Return [x, y] of the center of cell containing provided text 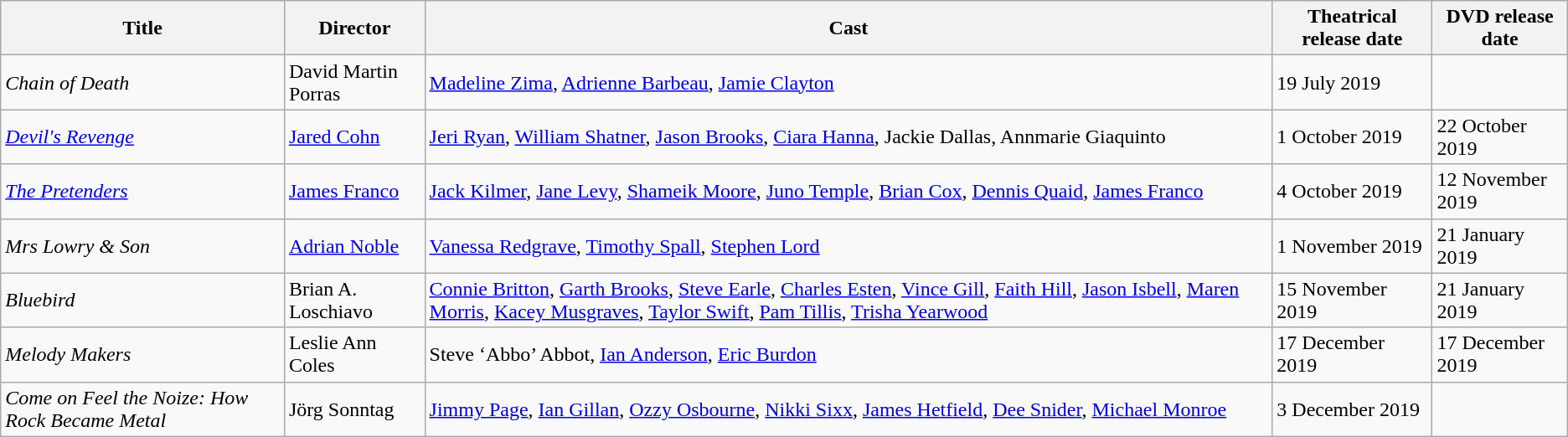
Brian A. Loschiavo [354, 300]
Devil's Revenge [142, 137]
12 November 2019 [1499, 191]
22 October 2019 [1499, 137]
Director [354, 28]
4 October 2019 [1352, 191]
Vanessa Redgrave, Timothy Spall, Stephen Lord [848, 246]
Jared Cohn [354, 137]
Jörg Sonntag [354, 409]
1 October 2019 [1352, 137]
The Pretenders [142, 191]
Theatrical release date [1352, 28]
Chain of Death [142, 82]
3 December 2019 [1352, 409]
Cast [848, 28]
Steve ‘Abbo’ Abbot, Ian Anderson, Eric Burdon [848, 355]
15 November 2019 [1352, 300]
Mrs Lowry & Son [142, 246]
David Martin Porras [354, 82]
James Franco [354, 191]
Madeline Zima, Adrienne Barbeau, Jamie Clayton [848, 82]
DVD release date [1499, 28]
Title [142, 28]
Melody Makers [142, 355]
1 November 2019 [1352, 246]
Come on Feel the Noize: How Rock Became Metal [142, 409]
Leslie Ann Coles [354, 355]
Jack Kilmer, Jane Levy, Shameik Moore, Juno Temple, Brian Cox, Dennis Quaid, James Franco [848, 191]
Adrian Noble [354, 246]
19 July 2019 [1352, 82]
Jimmy Page, Ian Gillan, Ozzy Osbourne, Nikki Sixx, James Hetfield, Dee Snider, Michael Monroe [848, 409]
Bluebird [142, 300]
Jeri Ryan, William Shatner, Jason Brooks, Ciara Hanna, Jackie Dallas, Annmarie Giaquinto [848, 137]
